Return [x, y] of the center of cell containing provided text 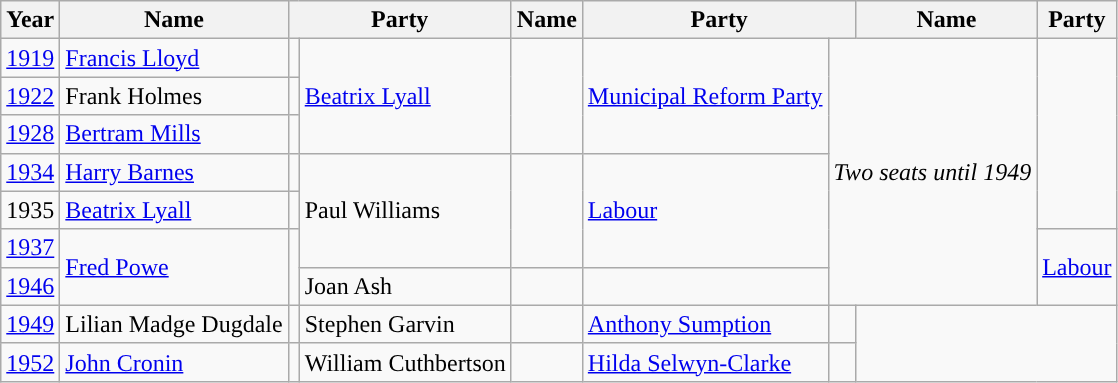
Anthony Sumption [705, 324]
1919 [30, 58]
1952 [30, 362]
Year [30, 20]
Francis Lloyd [174, 58]
1949 [30, 324]
Harry Barnes [174, 172]
Fred Powe [174, 267]
Stephen Garvin [405, 324]
1928 [30, 134]
Municipal Reform Party [705, 96]
Two seats until 1949 [932, 172]
1946 [30, 286]
1922 [30, 96]
1937 [30, 248]
Bertram Mills [174, 134]
1934 [30, 172]
Joan Ash [405, 286]
Paul Williams [405, 210]
John Cronin [174, 362]
Hilda Selwyn-Clarke [705, 362]
1935 [30, 210]
Frank Holmes [174, 96]
Lilian Madge Dugdale [174, 324]
William Cuthbertson [405, 362]
